Determine the [x, y] coordinate at the center of the cell enclosing the given text.  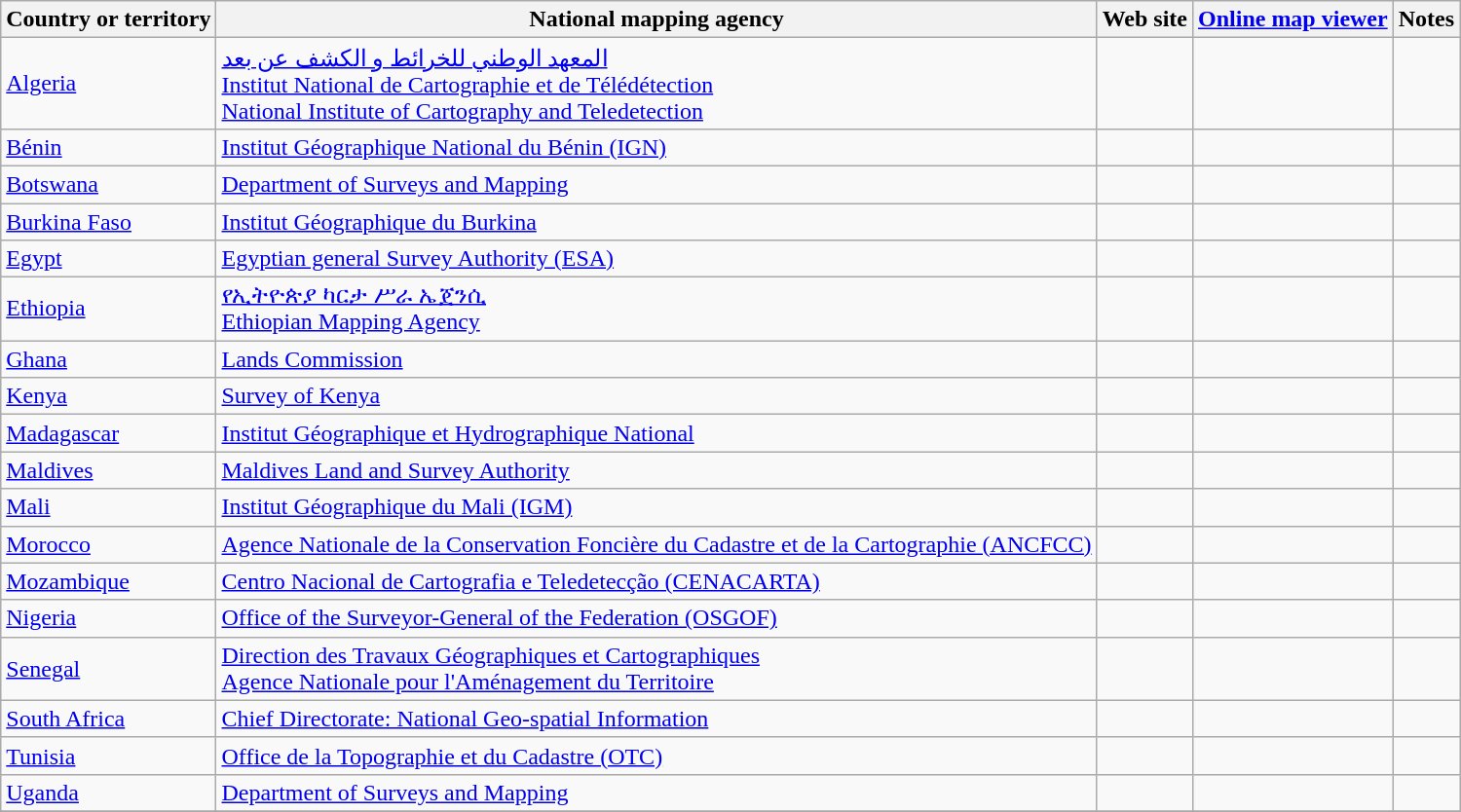
Botswana [109, 184]
Lands Commission [656, 359]
Ethiopia [109, 310]
Burkina Faso [109, 221]
Direction des Travaux Géographiques et CartographiquesAgence Nationale pour l'Aménagement du Territoire [656, 668]
Centro Nacional de Cartografia e Teledetecção (CENACARTA) [656, 581]
Chief Directorate: National Geo-spatial Information [656, 719]
South Africa [109, 719]
Algeria [109, 84]
Tunisia [109, 756]
Egyptian general Survey Authority (ESA) [656, 259]
Mozambique [109, 581]
Office of the Surveyor-General of the Federation (OSGOF) [656, 618]
Madagascar [109, 433]
Institut Géographique du Mali (IGM) [656, 507]
የኢትዮጵያ ካርታ ሥራ ኤጀንሲEthiopian Mapping Agency [656, 310]
Office de la Topographie et du Cadastre (OTC) [656, 756]
Online map viewer [1292, 19]
Maldives Land and Survey Authority [656, 470]
Institut Géographique National du Bénin (IGN) [656, 147]
Institut Géographique et Hydrographique National [656, 433]
Morocco [109, 544]
Notes [1426, 19]
Maldives [109, 470]
National mapping agency [656, 19]
Kenya [109, 396]
Institut Géographique du Burkina [656, 221]
Egypt [109, 259]
المعهد الوطني للخرائط و الكشف عن بعدInstitut National de Cartographie et de TélédétectionNational Institute of Cartography and Teledetection [656, 84]
Survey of Kenya [656, 396]
Uganda [109, 793]
Country or territory [109, 19]
Senegal [109, 668]
Web site [1144, 19]
Agence Nationale de la Conservation Foncière du Cadastre et de la Cartographie (ANCFCC) [656, 544]
Nigeria [109, 618]
Bénin [109, 147]
Ghana [109, 359]
Mali [109, 507]
